Extract the [x, y] coordinate from the center of the cell holding the provided text.  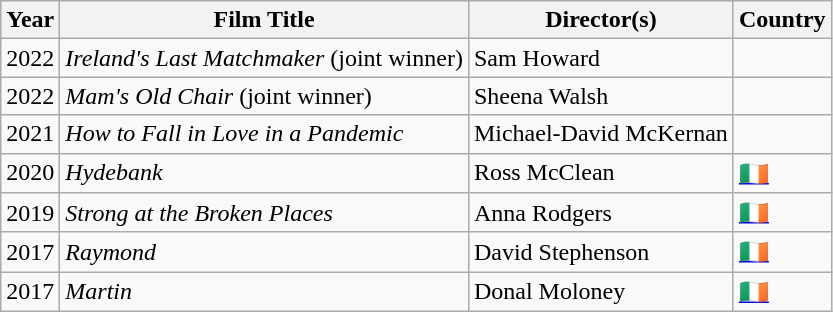
2020 [30, 173]
Country [782, 20]
David Stephenson [600, 252]
Film Title [264, 20]
Raymond [264, 252]
Sheena Walsh [600, 96]
Martin [264, 292]
2019 [30, 213]
Ireland's Last Matchmaker (joint winner) [264, 58]
Donal Moloney [600, 292]
Michael-David McKernan [600, 134]
Anna Rodgers [600, 213]
Year [30, 20]
Ross McClean [600, 173]
How to Fall in Love in a Pandemic [264, 134]
Sam Howard [600, 58]
Mam's Old Chair (joint winner) [264, 96]
Strong at the Broken Places [264, 213]
Hydebank [264, 173]
2021 [30, 134]
Director(s) [600, 20]
